Capture the cell that displays the provided text and extract its [X, Y] central coordinate. 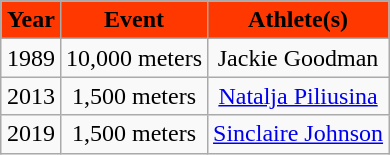
Sinclaire Johnson [298, 134]
Natalja Piliusina [298, 96]
Jackie Goodman [298, 58]
Event [134, 20]
Year [30, 20]
2019 [30, 134]
10,000 meters [134, 58]
1989 [30, 58]
2013 [30, 96]
Athlete(s) [298, 20]
